Detect which cell encompasses the target text, then output its (X, Y) center coordinate. 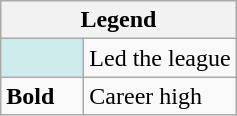
Legend (118, 20)
Led the league (160, 58)
Career high (160, 96)
Bold (42, 96)
